From the cell containing the given text, extract its center point as [X, Y] coordinate. 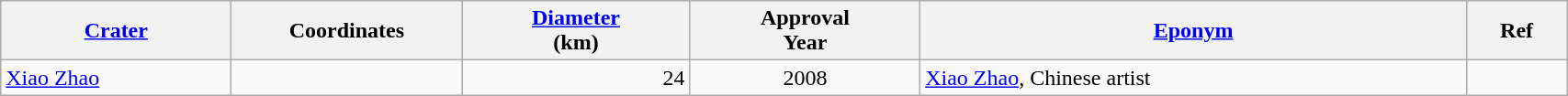
ApprovalYear [805, 31]
Xiao Zhao, Chinese artist [1194, 78]
Crater [116, 31]
Xiao Zhao [116, 78]
Diameter(km) [576, 31]
2008 [805, 78]
Coordinates [347, 31]
24 [576, 78]
Eponym [1194, 31]
Ref [1516, 31]
